Provide the [x, y] coordinate of the cell's center where the given text is located.  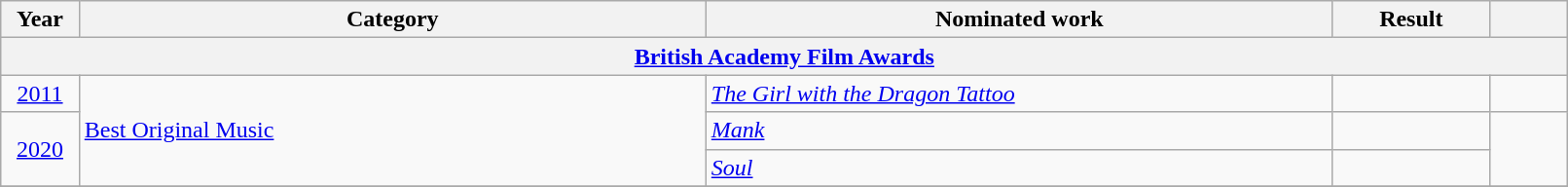
Result [1411, 19]
British Academy Film Awards [784, 56]
The Girl with the Dragon Tattoo [1019, 93]
Nominated work [1019, 19]
Category [392, 19]
Mank [1019, 131]
2011 [40, 93]
Best Original Music [392, 131]
Year [40, 19]
2020 [40, 149]
Soul [1019, 168]
